Extract the [X, Y] coordinate from the center of the cell holding the provided text.  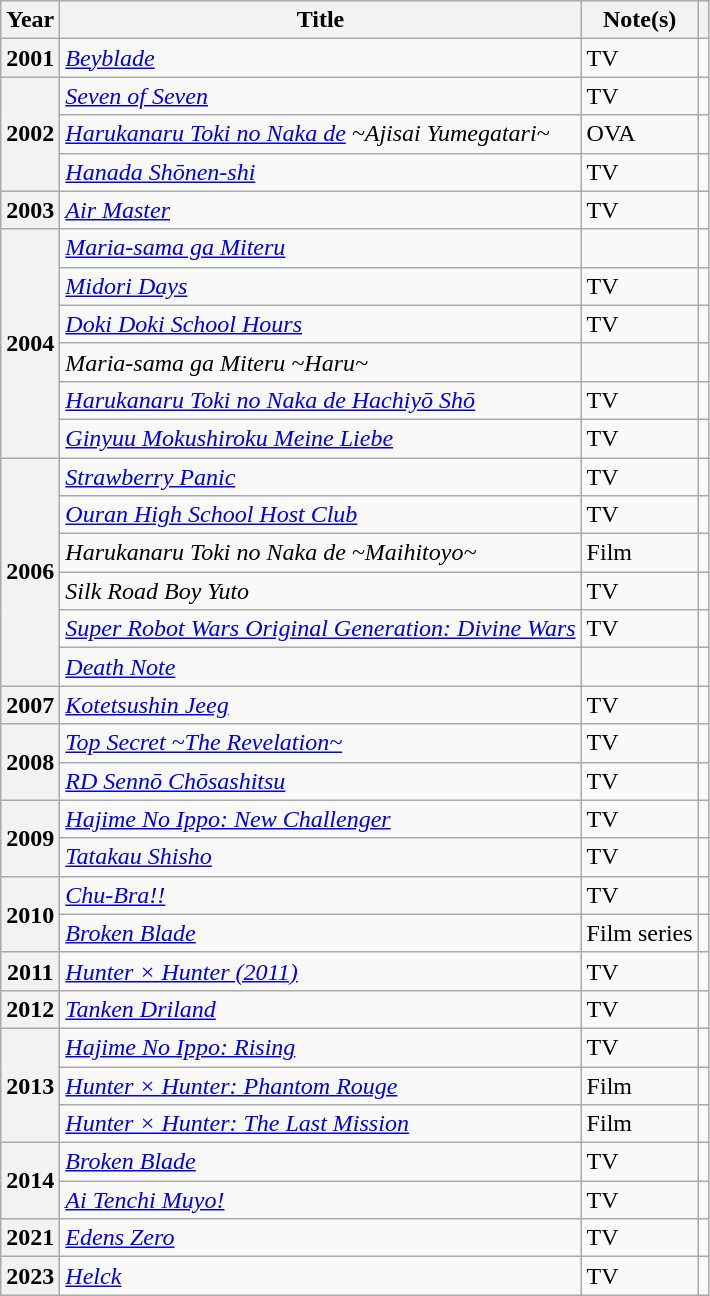
Seven of Seven [320, 96]
2010 [30, 914]
2014 [30, 1181]
OVA [640, 134]
Year [30, 20]
2021 [30, 1238]
Tatakau Shisho [320, 857]
2006 [30, 572]
2013 [30, 1085]
Maria-sama ga Miteru [320, 248]
Ouran High School Host Club [320, 515]
2009 [30, 838]
Tanken Driland [320, 1009]
Midori Days [320, 286]
2004 [30, 343]
2003 [30, 210]
Silk Road Boy Yuto [320, 591]
Title [320, 20]
Hunter × Hunter: The Last Mission [320, 1124]
Harukanaru Toki no Naka de ~Ajisai Yumegatari~ [320, 134]
Maria-sama ga Miteru ~Haru~ [320, 362]
Helck [320, 1276]
Edens Zero [320, 1238]
Hunter × Hunter: Phantom Rouge [320, 1085]
Ai Tenchi Muyo! [320, 1200]
2023 [30, 1276]
Doki Doki School Hours [320, 324]
Film series [640, 933]
2002 [30, 134]
2011 [30, 971]
Hajime No Ippo: New Challenger [320, 819]
RD Sennō Chōsashitsu [320, 781]
Hanada Shōnen-shi [320, 172]
Kotetsushin Jeeg [320, 705]
2008 [30, 762]
Ginyuu Mokushiroku Meine Liebe [320, 438]
Beyblade [320, 58]
Air Master [320, 210]
Chu-Bra!! [320, 895]
2012 [30, 1009]
Note(s) [640, 20]
Strawberry Panic [320, 477]
Harukanaru Toki no Naka de Hachiyō Shō [320, 400]
2001 [30, 58]
Hajime No Ippo: Rising [320, 1047]
Harukanaru Toki no Naka de ~Maihitoyo~ [320, 553]
2007 [30, 705]
Top Secret ~The Revelation~ [320, 743]
Hunter × Hunter (2011) [320, 971]
Death Note [320, 667]
Super Robot Wars Original Generation: Divine Wars [320, 629]
